Return the (X, Y) coordinate for the center point of the cell that contains the specified text.  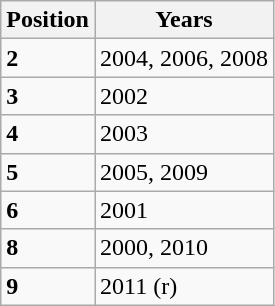
6 (48, 210)
Years (184, 20)
2002 (184, 96)
5 (48, 172)
2003 (184, 134)
2 (48, 58)
8 (48, 248)
2005, 2009 (184, 172)
Position (48, 20)
3 (48, 96)
2000, 2010 (184, 248)
2001 (184, 210)
9 (48, 286)
2011 (r) (184, 286)
4 (48, 134)
2004, 2006, 2008 (184, 58)
